Capture the cell that displays the provided text and extract its (x, y) central coordinate. 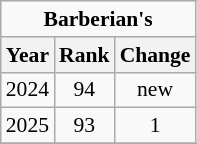
new (156, 90)
Change (156, 55)
Year (28, 55)
94 (84, 90)
2025 (28, 126)
1 (156, 126)
Barberian's (98, 19)
Rank (84, 55)
93 (84, 126)
2024 (28, 90)
